Detect which cell encompasses the target text, then output its [x, y] center coordinate. 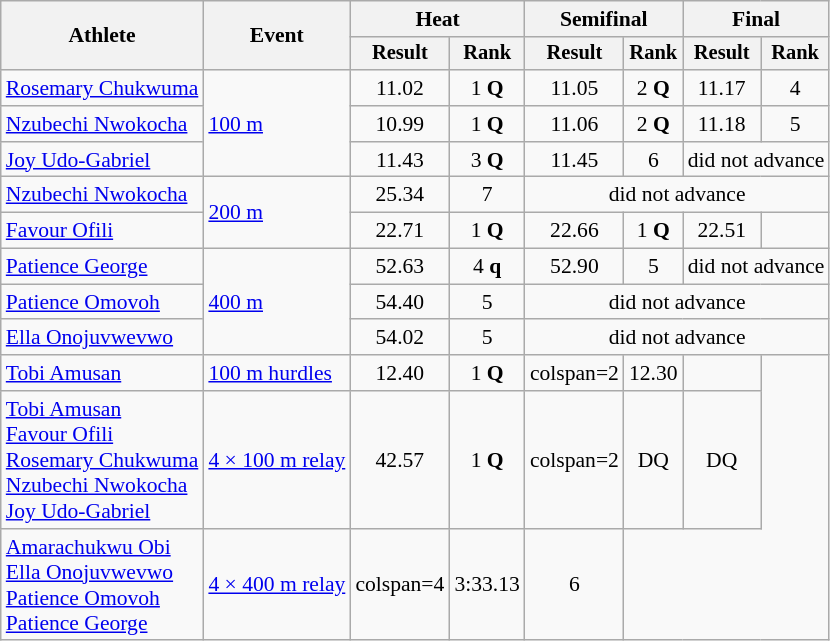
100 m hurdles [276, 373]
Ella Onojuvwevwo [102, 338]
Semifinal [604, 19]
54.40 [400, 302]
12.40 [400, 373]
Favour Ofili [102, 231]
Patience George [102, 267]
11.43 [400, 160]
11.45 [574, 160]
colspan=4 [400, 585]
11.05 [574, 88]
400 m [276, 302]
4 q [486, 267]
Athlete [102, 36]
54.02 [400, 338]
12.30 [654, 373]
11.17 [722, 88]
7 [486, 195]
42.57 [400, 460]
Tobi AmusanFavour OfiliRosemary ChukwumaNzubechi NwokochaJoy Udo-Gabriel [102, 460]
25.34 [400, 195]
Amarachukwu ObiElla OnojuvwevwoPatience OmovohPatience George [102, 585]
Final [756, 19]
Event [276, 36]
Tobi Amusan [102, 373]
4 × 400 m relay [276, 585]
3 Q [486, 160]
22.66 [574, 231]
22.71 [400, 231]
3:33.13 [486, 585]
Heat [438, 19]
Rosemary Chukwuma [102, 88]
52.90 [574, 267]
100 m [276, 124]
22.51 [722, 231]
52.63 [400, 267]
Patience Omovoh [102, 302]
11.02 [400, 88]
10.99 [400, 124]
11.18 [722, 124]
11.06 [574, 124]
4 × 100 m relay [276, 460]
4 [796, 88]
Joy Udo-Gabriel [102, 160]
200 m [276, 212]
